Capture the cell that displays the provided text and extract its [x, y] central coordinate. 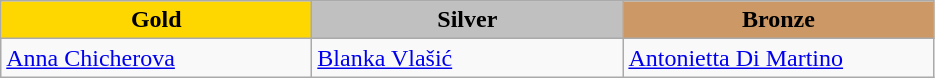
Gold [156, 20]
Antonietta Di Martino [778, 58]
Anna Chicherova [156, 58]
Bronze [778, 20]
Silver [468, 20]
Blanka Vlašić [468, 58]
